Determine the (X, Y) coordinate at the center of the cell enclosing the given text.  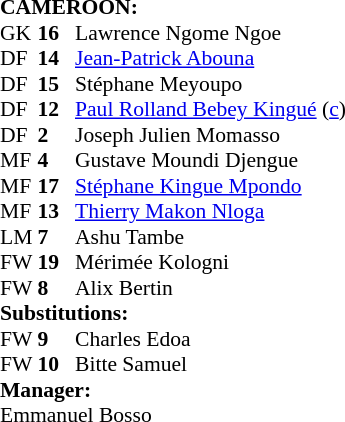
GK (19, 33)
19 (57, 263)
4 (57, 161)
17 (57, 186)
7 (57, 237)
12 (57, 109)
9 (57, 339)
8 (57, 288)
15 (57, 84)
LM (19, 237)
2 (57, 135)
10 (57, 365)
14 (57, 59)
13 (57, 211)
16 (57, 33)
